For the text-containing cell, return its midpoint in (X, Y) coordinate format. 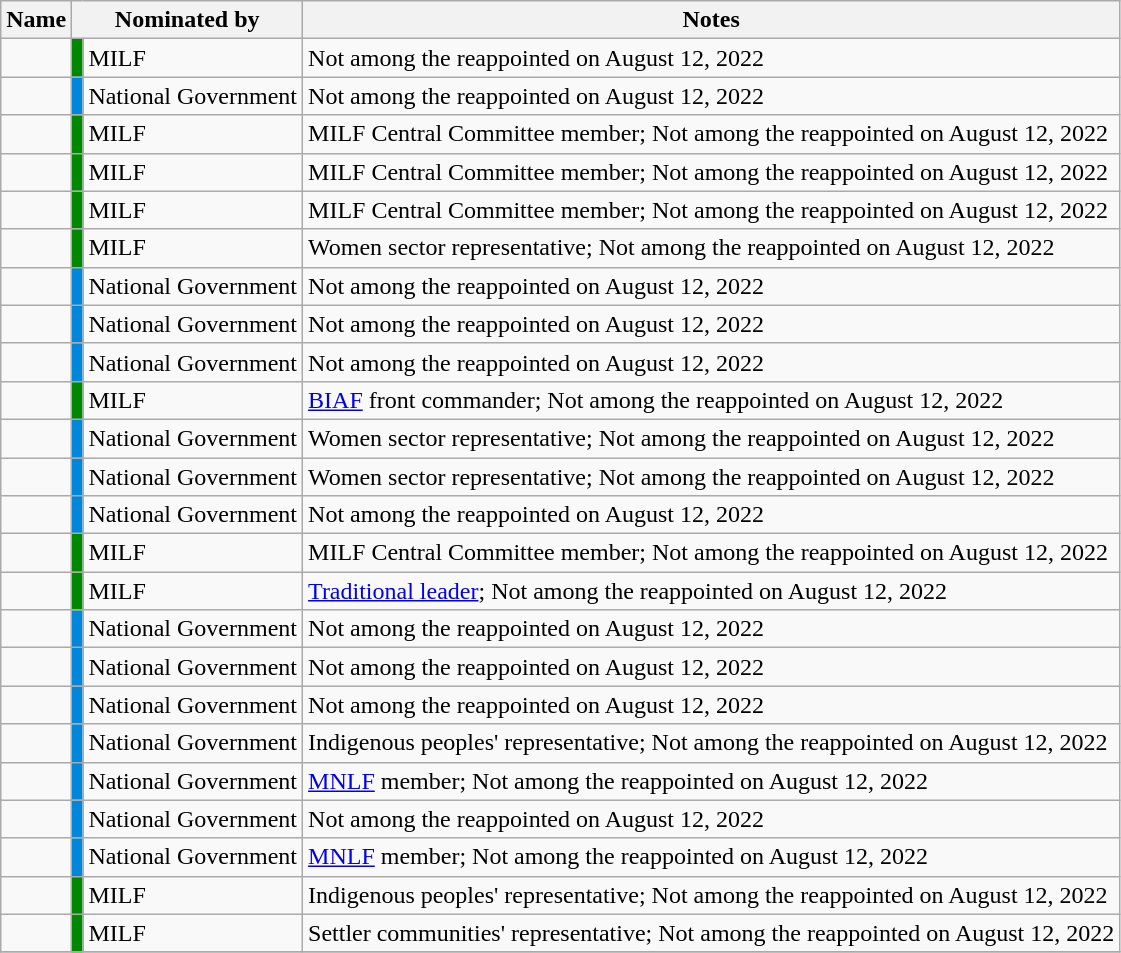
BIAF front commander; Not among the reappointed on August 12, 2022 (712, 400)
Name (36, 20)
Nominated by (188, 20)
Settler communities' representative; Not among the reappointed on August 12, 2022 (712, 933)
Notes (712, 20)
Traditional leader; Not among the reappointed on August 12, 2022 (712, 591)
